Capture the cell that displays the provided text and extract its (x, y) central coordinate. 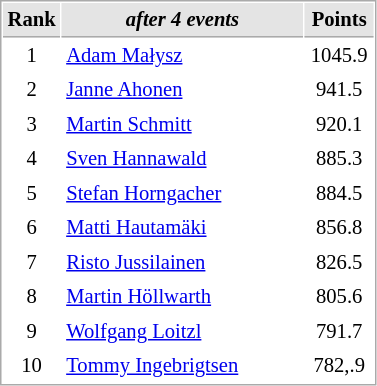
Tommy Ingebrigtsen (183, 366)
Martin Schmitt (183, 124)
10 (32, 366)
Martin Höllwarth (183, 296)
after 4 events (183, 20)
2 (32, 90)
Wolfgang Loitzl (183, 332)
7 (32, 262)
Rank (32, 20)
Janne Ahonen (183, 90)
1045.9 (340, 56)
3 (32, 124)
6 (32, 228)
Matti Hautamäki (183, 228)
Sven Hannawald (183, 158)
856.8 (340, 228)
8 (32, 296)
884.5 (340, 194)
Risto Jussilainen (183, 262)
4 (32, 158)
805.6 (340, 296)
920.1 (340, 124)
9 (32, 332)
Adam Małysz (183, 56)
941.5 (340, 90)
782,.9 (340, 366)
Points (340, 20)
791.7 (340, 332)
5 (32, 194)
Stefan Horngacher (183, 194)
826.5 (340, 262)
885.3 (340, 158)
1 (32, 56)
